For the text-containing cell, return its midpoint in (X, Y) coordinate format. 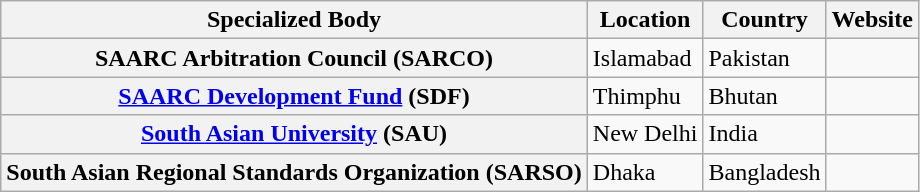
SAARC Development Fund (SDF) (294, 96)
Bhutan (764, 96)
Website (872, 20)
New Delhi (645, 134)
Islamabad (645, 58)
Specialized Body (294, 20)
Location (645, 20)
Country (764, 20)
Thimphu (645, 96)
Pakistan (764, 58)
India (764, 134)
South Asian University (SAU) (294, 134)
Dhaka (645, 172)
South Asian Regional Standards Organization (SARSO) (294, 172)
SAARC Arbitration Council (SARCO) (294, 58)
Bangladesh (764, 172)
